Identify which cell holds the provided text, then report its (x, y) central coordinate. 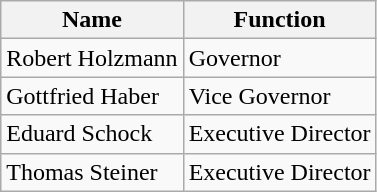
Thomas Steiner (92, 172)
Function (280, 20)
Vice Governor (280, 96)
Robert Holzmann (92, 58)
Eduard Schock (92, 134)
Name (92, 20)
Governor (280, 58)
Gottfried Haber (92, 96)
